Pinpoint the cell where the given text exists, returning its [x, y] midpoint coordinate. 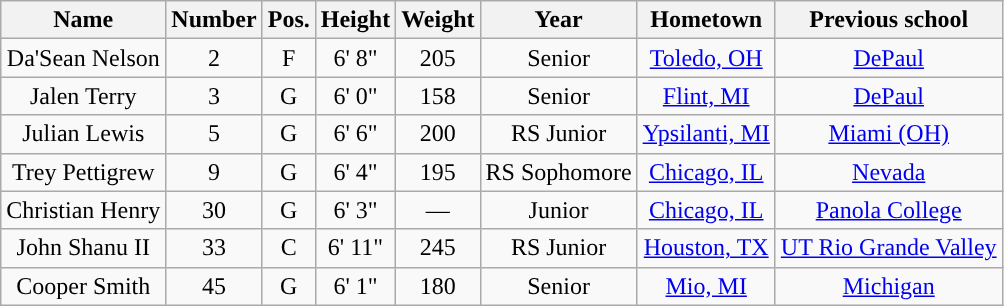
C [288, 248]
Julian Lewis [84, 134]
Junior [558, 210]
6' 6" [355, 134]
205 [438, 58]
245 [438, 248]
2 [214, 58]
UT Rio Grande Valley [888, 248]
Previous school [888, 20]
9 [214, 172]
Toledo, OH [706, 58]
Pos. [288, 20]
45 [214, 286]
6' 3" [355, 210]
RS Sophomore [558, 172]
Number [214, 20]
6' 8" [355, 58]
Flint, MI [706, 96]
195 [438, 172]
3 [214, 96]
Christian Henry [84, 210]
200 [438, 134]
Ypsilanti, MI [706, 134]
6' 1" [355, 286]
158 [438, 96]
Da'Sean Nelson [84, 58]
6' 0" [355, 96]
Nevada [888, 172]
Name [84, 20]
— [438, 210]
Houston, TX [706, 248]
Height [355, 20]
F [288, 58]
Michigan [888, 286]
Mio, MI [706, 286]
Panola College [888, 210]
6' 11" [355, 248]
30 [214, 210]
Cooper Smith [84, 286]
33 [214, 248]
180 [438, 286]
John Shanu II [84, 248]
Jalen Terry [84, 96]
Hometown [706, 20]
Year [558, 20]
Weight [438, 20]
6' 4" [355, 172]
5 [214, 134]
Trey Pettigrew [84, 172]
Miami (OH) [888, 134]
